Capture the cell that displays the provided text and extract its (X, Y) central coordinate. 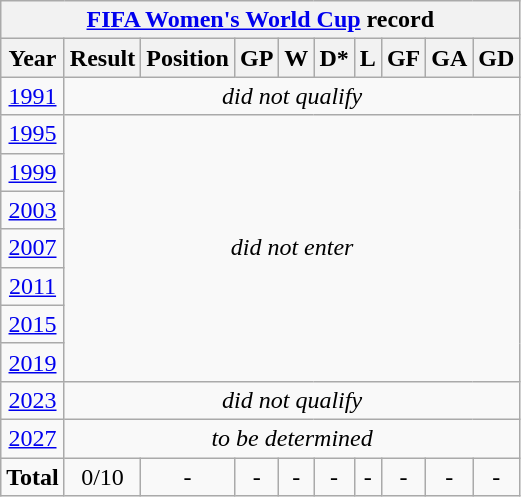
Position (188, 58)
GF (403, 58)
0/10 (102, 477)
1999 (33, 172)
2007 (33, 248)
D* (334, 58)
Total (33, 477)
2003 (33, 210)
2027 (33, 438)
W (296, 58)
2019 (33, 362)
GA (450, 58)
did not enter (292, 248)
GP (256, 58)
L (368, 58)
Result (102, 58)
2023 (33, 400)
Year (33, 58)
FIFA Women's World Cup record (260, 20)
1995 (33, 134)
2011 (33, 286)
GD (496, 58)
1991 (33, 96)
2015 (33, 324)
to be determined (292, 438)
